Scan for the cell matching the given text and deliver its (x, y) coordinate at center. 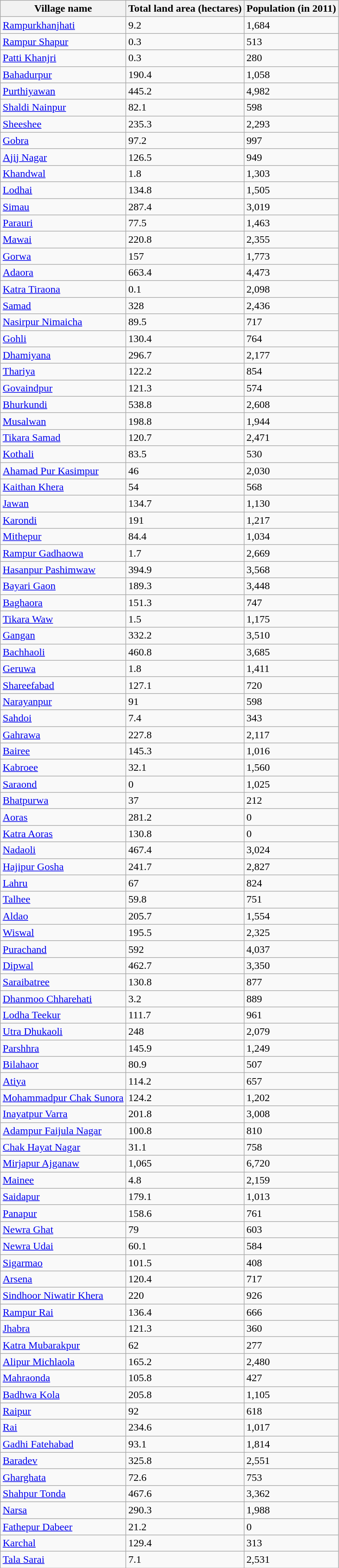
Newra Ghat (63, 1229)
1,034 (291, 537)
Saraibatree (63, 982)
Gangan (63, 636)
761 (291, 1213)
445.2 (185, 91)
9.2 (185, 25)
4,982 (291, 91)
0.1 (185, 289)
Bachhaoli (63, 652)
97.2 (185, 140)
120.7 (185, 437)
145.9 (185, 1048)
1,025 (291, 784)
Rampurkhanjhati (63, 25)
281.2 (185, 817)
127.1 (185, 685)
145.3 (185, 751)
513 (291, 42)
4,037 (291, 949)
220 (185, 1296)
1,463 (291, 223)
Sahdoi (63, 718)
360 (291, 1329)
1,684 (291, 25)
Geruwa (63, 668)
195.5 (185, 932)
2,325 (291, 932)
220.8 (185, 240)
67 (185, 883)
189.3 (185, 586)
603 (291, 1229)
Fathepur Dabeer (63, 1526)
Lodhai (63, 190)
1.5 (185, 619)
2,079 (291, 1032)
Rampur Gadhaowa (63, 553)
79 (185, 1229)
824 (291, 883)
165.2 (185, 1362)
277 (291, 1345)
Aldao (63, 916)
Dhamiyana (63, 355)
2,030 (291, 470)
Bilahaor (63, 1065)
3,362 (291, 1493)
Village name (63, 9)
Baradev (63, 1460)
538.8 (185, 404)
751 (291, 900)
Ajij Nagar (63, 157)
Gadhi Fatehabad (63, 1444)
2,471 (291, 437)
Kaithan Khera (63, 487)
Alipur Michlaola (63, 1362)
720 (291, 685)
1,175 (291, 619)
Shaldi Nainpur (63, 108)
190.4 (185, 75)
2,355 (291, 240)
Dipwal (63, 965)
21.2 (185, 1526)
227.8 (185, 735)
889 (291, 998)
92 (185, 1411)
Thariya (63, 372)
Mawai (63, 240)
59.8 (185, 900)
Shareefabad (63, 685)
6,720 (291, 1164)
1,303 (291, 173)
Chak Hayat Nagar (63, 1147)
3,448 (291, 586)
91 (185, 701)
130.4 (185, 339)
Mithepur (63, 537)
2,159 (291, 1180)
926 (291, 1296)
Hasanpur Pashimwaw (63, 570)
84.4 (185, 537)
Bairee (63, 751)
Purthiyawan (63, 91)
Musalwan (63, 421)
Gohli (63, 339)
205.7 (185, 916)
124.2 (185, 1098)
530 (291, 454)
Katra Mubarakpur (63, 1345)
179.1 (185, 1196)
Sindhoor Niwatir Khera (63, 1296)
158.6 (185, 1213)
1,944 (291, 421)
1,016 (291, 751)
854 (291, 372)
Atiya (63, 1081)
2,117 (291, 735)
134.7 (185, 504)
Panapur (63, 1213)
241.7 (185, 867)
7.4 (185, 718)
332.2 (185, 636)
198.8 (185, 421)
Kabroee (63, 768)
328 (185, 306)
949 (291, 157)
3.2 (185, 998)
Kothali (63, 454)
3,685 (291, 652)
Adampur Faijula Nagar (63, 1131)
83.5 (185, 454)
201.8 (185, 1114)
2,531 (291, 1560)
129.4 (185, 1543)
Katra Tiraona (63, 289)
Nasirpur Nimaicha (63, 322)
Bhatpurwa (63, 801)
Gharghata (63, 1477)
3,568 (291, 570)
Parshhra (63, 1048)
Raipur (63, 1411)
1,217 (291, 520)
1,411 (291, 668)
Bayari Gaon (63, 586)
Utra Dhukaoli (63, 1032)
Tala Sarai (63, 1560)
Rai (63, 1428)
2,608 (291, 404)
666 (291, 1312)
Newra Udai (63, 1246)
1,814 (291, 1444)
93.1 (185, 1444)
60.1 (185, 1246)
Arsena (63, 1279)
584 (291, 1246)
1,988 (291, 1510)
Mirjapur Ajganaw (63, 1164)
Purachand (63, 949)
101.5 (185, 1263)
Saraond (63, 784)
1,560 (291, 768)
1,017 (291, 1428)
Mahraonda (63, 1378)
126.5 (185, 157)
248 (185, 1032)
46 (185, 470)
2,293 (291, 124)
Adaora (63, 273)
3,019 (291, 207)
462.7 (185, 965)
Bahadurpur (63, 75)
Karondi (63, 520)
1.7 (185, 553)
1,013 (291, 1196)
460.8 (185, 652)
657 (291, 1081)
961 (291, 1015)
877 (291, 982)
Mohammadpur Chak Sunora (63, 1098)
2,551 (291, 1460)
Ahamad Pur Kasimpur (63, 470)
Narayanpur (63, 701)
Total land area (hectares) (185, 9)
Population (in 2011) (291, 9)
427 (291, 1378)
1,554 (291, 916)
Khandwal (63, 173)
134.8 (185, 190)
Rampur Shapur (63, 42)
4.8 (185, 1180)
1,105 (291, 1395)
2,098 (291, 289)
72.6 (185, 1477)
Rampur Rai (63, 1312)
296.7 (185, 355)
Tikara Samad (63, 437)
Sheeshee (63, 124)
Aoras (63, 817)
Wiswal (63, 932)
100.8 (185, 1131)
234.6 (185, 1428)
89.5 (185, 322)
1,065 (185, 1164)
212 (291, 801)
467.6 (185, 1493)
1,505 (291, 190)
394.9 (185, 570)
1,202 (291, 1098)
592 (185, 949)
4,473 (291, 273)
80.9 (185, 1065)
82.1 (185, 108)
753 (291, 1477)
997 (291, 140)
313 (291, 1543)
Saidapur (63, 1196)
Talhee (63, 900)
31.1 (185, 1147)
Tikara Waw (63, 619)
764 (291, 339)
Jawan (63, 504)
758 (291, 1147)
Samad (63, 306)
Karchal (63, 1543)
2,669 (291, 553)
Narsa (63, 1510)
Simau (63, 207)
287.4 (185, 207)
Gahrawa (63, 735)
3,510 (291, 636)
663.4 (185, 273)
Govaindpur (63, 388)
54 (185, 487)
1,249 (291, 1048)
Jhabra (63, 1329)
810 (291, 1131)
205.8 (185, 1395)
3,350 (291, 965)
Parauri (63, 223)
2,480 (291, 1362)
618 (291, 1411)
3,024 (291, 850)
2,177 (291, 355)
1,058 (291, 75)
Katra Aoras (63, 834)
467.4 (185, 850)
7.1 (185, 1560)
Baghaora (63, 603)
235.3 (185, 124)
114.2 (185, 1081)
Nadaoli (63, 850)
507 (291, 1065)
Gorwa (63, 256)
408 (291, 1263)
Lodha Teekur (63, 1015)
325.8 (185, 1460)
Inayatpur Varra (63, 1114)
151.3 (185, 603)
77.5 (185, 223)
Hajipur Gosha (63, 867)
Lahru (63, 883)
568 (291, 487)
Badhwa Kola (63, 1395)
136.4 (185, 1312)
122.2 (185, 372)
280 (291, 58)
290.3 (185, 1510)
120.4 (185, 1279)
Sigarmao (63, 1263)
Gobra (63, 140)
2,436 (291, 306)
1,773 (291, 256)
2,827 (291, 867)
32.1 (185, 768)
111.7 (185, 1015)
747 (291, 603)
Patti Khanjri (63, 58)
105.8 (185, 1378)
37 (185, 801)
62 (185, 1345)
Mainee (63, 1180)
157 (185, 256)
1,130 (291, 504)
574 (291, 388)
Bhurkundi (63, 404)
191 (185, 520)
343 (291, 718)
Shahpur Tonda (63, 1493)
Dhanmoo Chharehati (63, 998)
3,008 (291, 1114)
